Locate the cell with the specified text and output its [x, y] center coordinate. 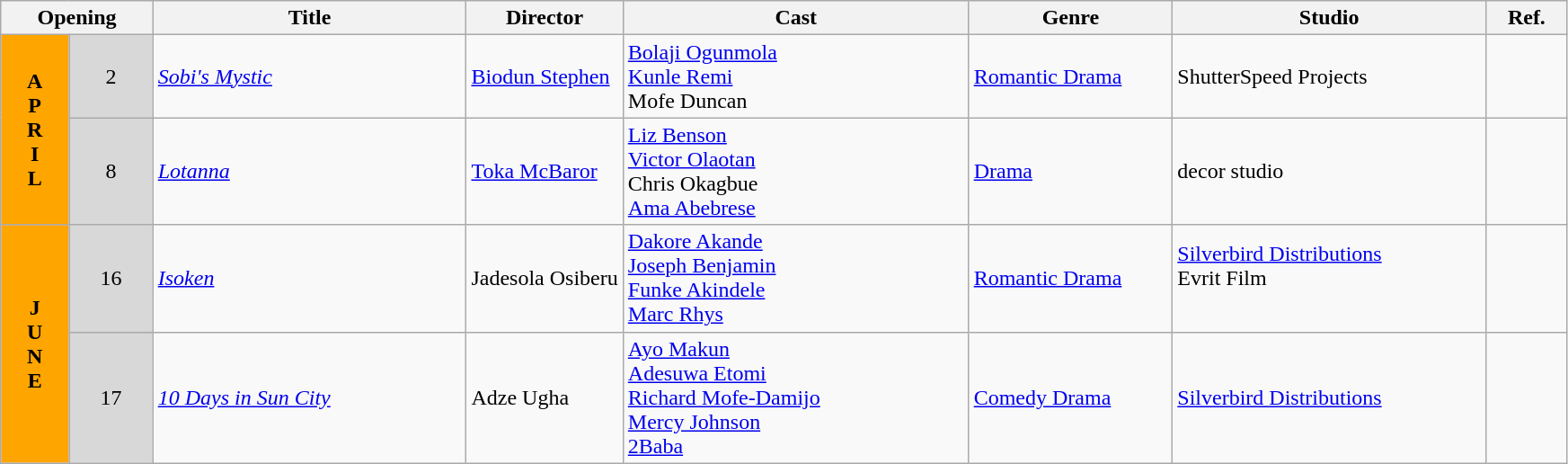
Toka McBaror [545, 171]
Liz BensonVictor OlaotanChris OkagbueAma Abebrese [796, 171]
Director [545, 18]
Isoken [309, 279]
JUNE [35, 344]
Bolaji OgunmolaKunle RemiMofe Duncan [796, 76]
Ayo MakunAdesuwa EtomiRichard Mofe-DamijoMercy Johnson2Baba [796, 397]
Comedy Drama [1071, 397]
Genre [1071, 18]
Title [309, 18]
Ref. [1526, 18]
17 [111, 397]
Adze Ugha [545, 397]
Drama [1071, 171]
ShutterSpeed Projects [1330, 76]
APRIL [35, 129]
8 [111, 171]
Sobi's Mystic [309, 76]
decor studio [1330, 171]
Dakore Akande Joseph BenjaminFunke AkindeleMarc Rhys [796, 279]
Lotanna [309, 171]
Biodun Stephen [545, 76]
10 Days in Sun City [309, 397]
Silverbird DistributionsEvrit Film [1330, 279]
Silverbird Distributions [1330, 397]
Studio [1330, 18]
2 [111, 76]
16 [111, 279]
Jadesola Osiberu [545, 279]
Opening [77, 18]
Cast [796, 18]
